Find where the given text appears and provide that cell's center as (x, y) coordinate. 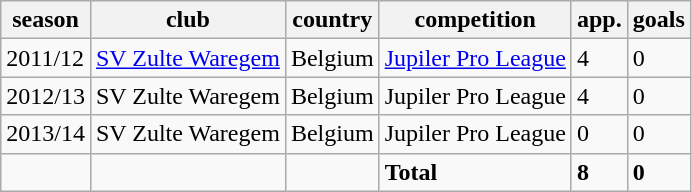
season (46, 20)
goals (658, 20)
2013/14 (46, 134)
app. (599, 20)
2011/12 (46, 58)
Total (475, 172)
competition (475, 20)
club (188, 20)
country (332, 20)
2012/13 (46, 96)
8 (599, 172)
